Search for the cell housing the specified text and yield its [x, y] center coordinate. 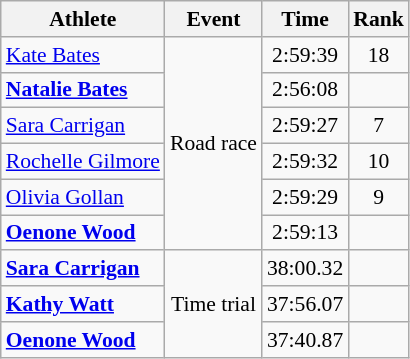
2:59:32 [305, 162]
9 [378, 197]
Athlete [83, 19]
37:40.87 [305, 340]
Rochelle Gilmore [83, 162]
Natalie Bates [83, 90]
2:59:27 [305, 126]
2:59:13 [305, 233]
37:56.07 [305, 304]
10 [378, 162]
2:56:08 [305, 90]
Time [305, 19]
Event [214, 19]
Kathy Watt [83, 304]
Rank [378, 19]
Road race [214, 144]
Olivia Gollan [83, 197]
7 [378, 126]
Time trial [214, 304]
2:59:39 [305, 55]
Kate Bates [83, 55]
2:59:29 [305, 197]
38:00.32 [305, 269]
18 [378, 55]
